Locate the cell with the specified text and output its [x, y] center coordinate. 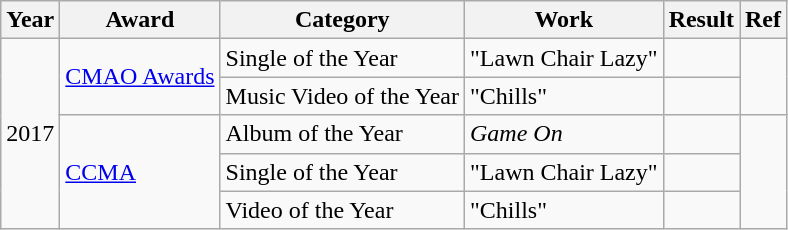
CCMA [140, 172]
Category [342, 20]
Game On [564, 134]
Result [701, 20]
Year [30, 20]
Ref [764, 20]
Video of the Year [342, 210]
Work [564, 20]
Album of the Year [342, 134]
2017 [30, 134]
Award [140, 20]
Music Video of the Year [342, 96]
CMAO Awards [140, 77]
